Provide the [X, Y] coordinate of the cell's center where the given text is located.  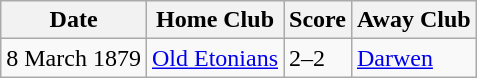
Darwen [414, 58]
Old Etonians [214, 58]
Date [74, 20]
Score [318, 20]
Home Club [214, 20]
8 March 1879 [74, 58]
Away Club [414, 20]
2–2 [318, 58]
